Extract the (X, Y) coordinate from the center of the cell holding the provided text.  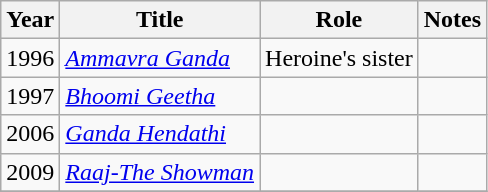
1996 (30, 58)
Role (340, 20)
1997 (30, 96)
Year (30, 20)
Ammavra Ganda (160, 58)
Notes (452, 20)
Raaj-The Showman (160, 172)
Heroine's sister (340, 58)
2006 (30, 134)
2009 (30, 172)
Title (160, 20)
Ganda Hendathi (160, 134)
Bhoomi Geetha (160, 96)
